Return [x, y] of the center of cell containing provided text 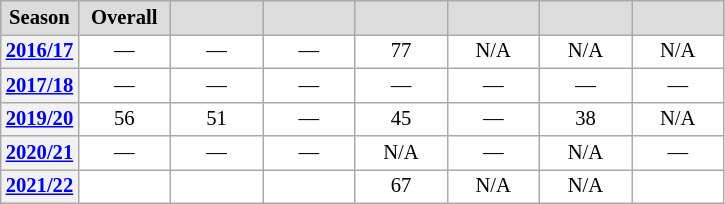
45 [401, 119]
Overall [124, 17]
2017/18 [40, 85]
56 [124, 119]
51 [216, 119]
2019/20 [40, 119]
38 [585, 119]
2021/22 [40, 186]
2020/21 [40, 153]
Season [40, 17]
67 [401, 186]
2016/17 [40, 51]
77 [401, 51]
